Identify which cell holds the provided text, then report its [X, Y] central coordinate. 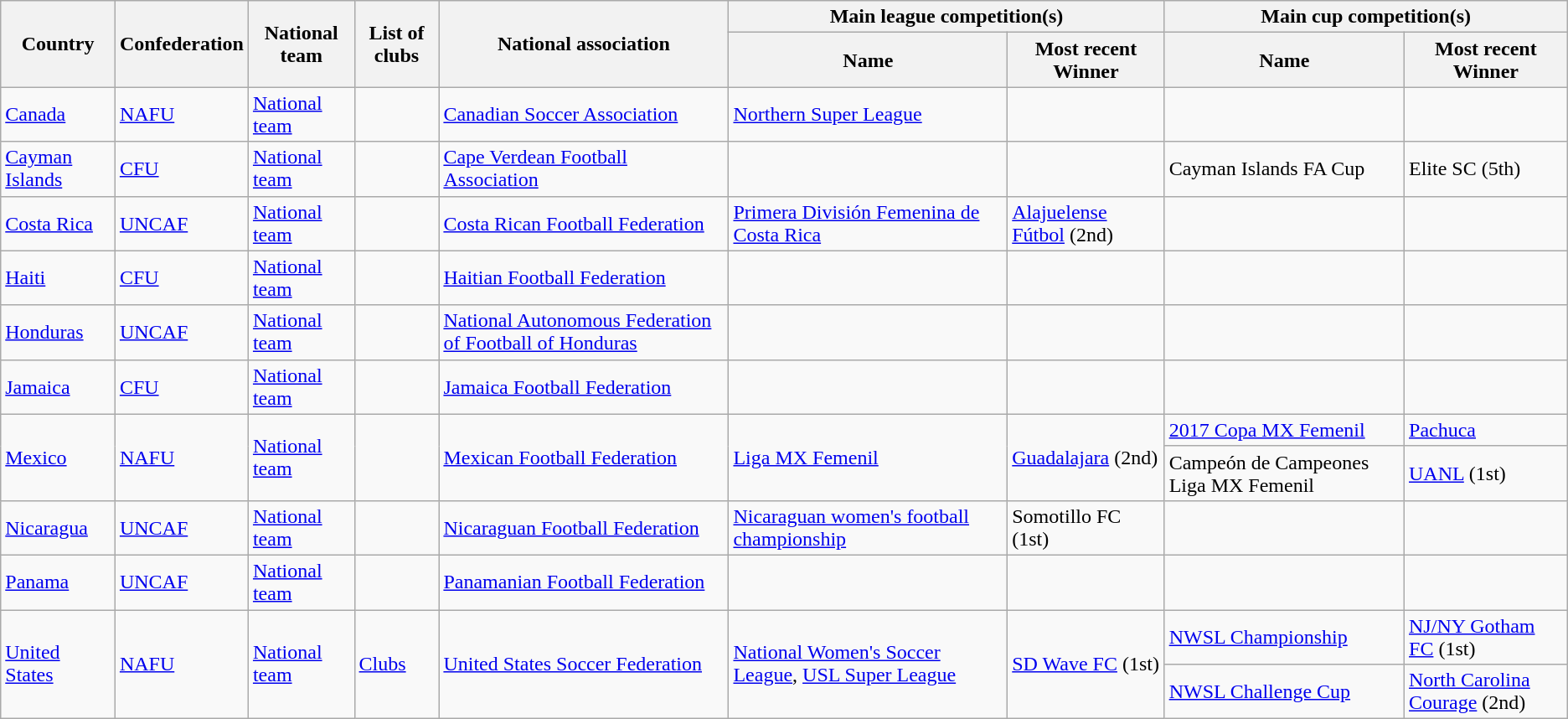
Panama [59, 582]
UANL (1st) [1486, 473]
Main cup competition(s) [1365, 17]
Honduras [59, 332]
Costa Rica [59, 223]
Somotillo FC (1st) [1086, 528]
Country [59, 44]
Haiti [59, 278]
North Carolina Courage (2nd) [1486, 692]
Pachuca [1486, 430]
2017 Copa MX Femenil [1284, 430]
Confederation [181, 44]
NWSL Championship [1284, 637]
Canada [59, 114]
Mexico [59, 458]
National Women's Soccer League, USL Super League [868, 665]
List of clubs [397, 44]
Cayman Islands [59, 169]
Elite SC (5th) [1486, 169]
NJ/NY Gotham FC (1st) [1486, 637]
United States Soccer Federation [584, 665]
Clubs [397, 665]
Panamanian Football Federation [584, 582]
Primera División Femenina de Costa Rica [868, 223]
Cape Verdean Football Association [584, 169]
Main league competition(s) [946, 17]
United States [59, 665]
Alajuelense Fútbol (2nd) [1086, 223]
Costa Rican Football Federation [584, 223]
Nicaragua [59, 528]
Haitian Football Federation [584, 278]
Jamaica Football Federation [584, 387]
Nicaraguan women's football championship [868, 528]
Nicaraguan Football Federation [584, 528]
Canadian Soccer Association [584, 114]
Liga MX Femenil [868, 458]
Guadalajara (2nd) [1086, 458]
National Autonomous Federation of Football of Honduras [584, 332]
National association [584, 44]
Mexican Football Federation [584, 458]
Jamaica [59, 387]
SD Wave FC (1st) [1086, 665]
Campeón de Campeones Liga MX Femenil [1284, 473]
Northern Super League [868, 114]
Cayman Islands FA Cup [1284, 169]
NWSL Challenge Cup [1284, 692]
